Extract the [X, Y] coordinate from the center of the cell holding the provided text.  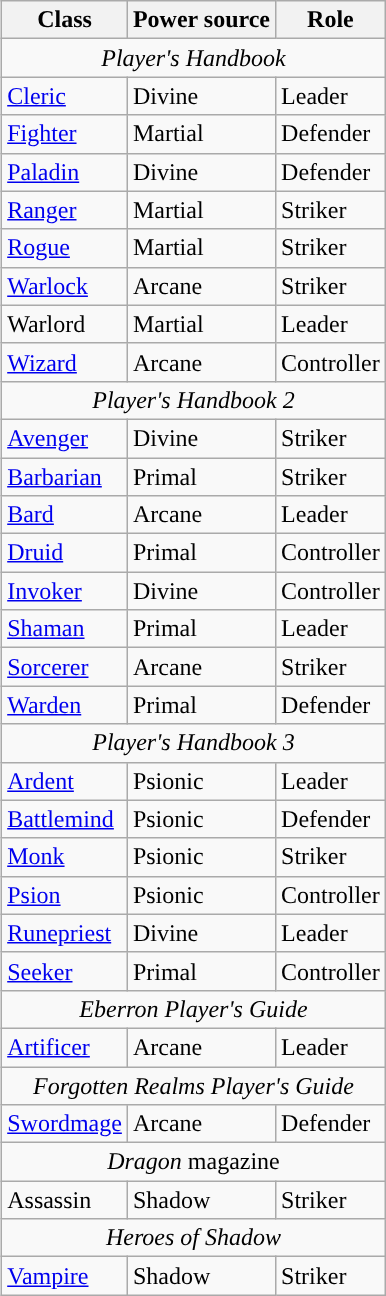
Bard [65, 515]
Player's Handbook [194, 58]
Sorcerer [65, 667]
Runepriest [65, 933]
Heroes of Shadow [194, 1238]
Forgotten Realms Player's Guide [194, 1085]
Battlemind [65, 819]
Ranger [65, 210]
Psion [65, 895]
Player's Handbook 3 [194, 743]
Eberron Player's Guide [194, 1009]
Dragon magazine [194, 1162]
Power source [201, 20]
Class [65, 20]
Ardent [65, 781]
Warden [65, 705]
Seeker [65, 971]
Assassin [65, 1200]
Avenger [65, 438]
Fighter [65, 134]
Cleric [65, 96]
Vampire [65, 1276]
Player's Handbook 2 [194, 400]
Wizard [65, 362]
Role [331, 20]
Monk [65, 857]
Rogue [65, 248]
Artificer [65, 1047]
Swordmage [65, 1124]
Warlord [65, 324]
Paladin [65, 172]
Warlock [65, 286]
Shaman [65, 629]
Druid [65, 553]
Barbarian [65, 477]
Invoker [65, 591]
